Extract the [X, Y] coordinate from the center of the cell holding the provided text.  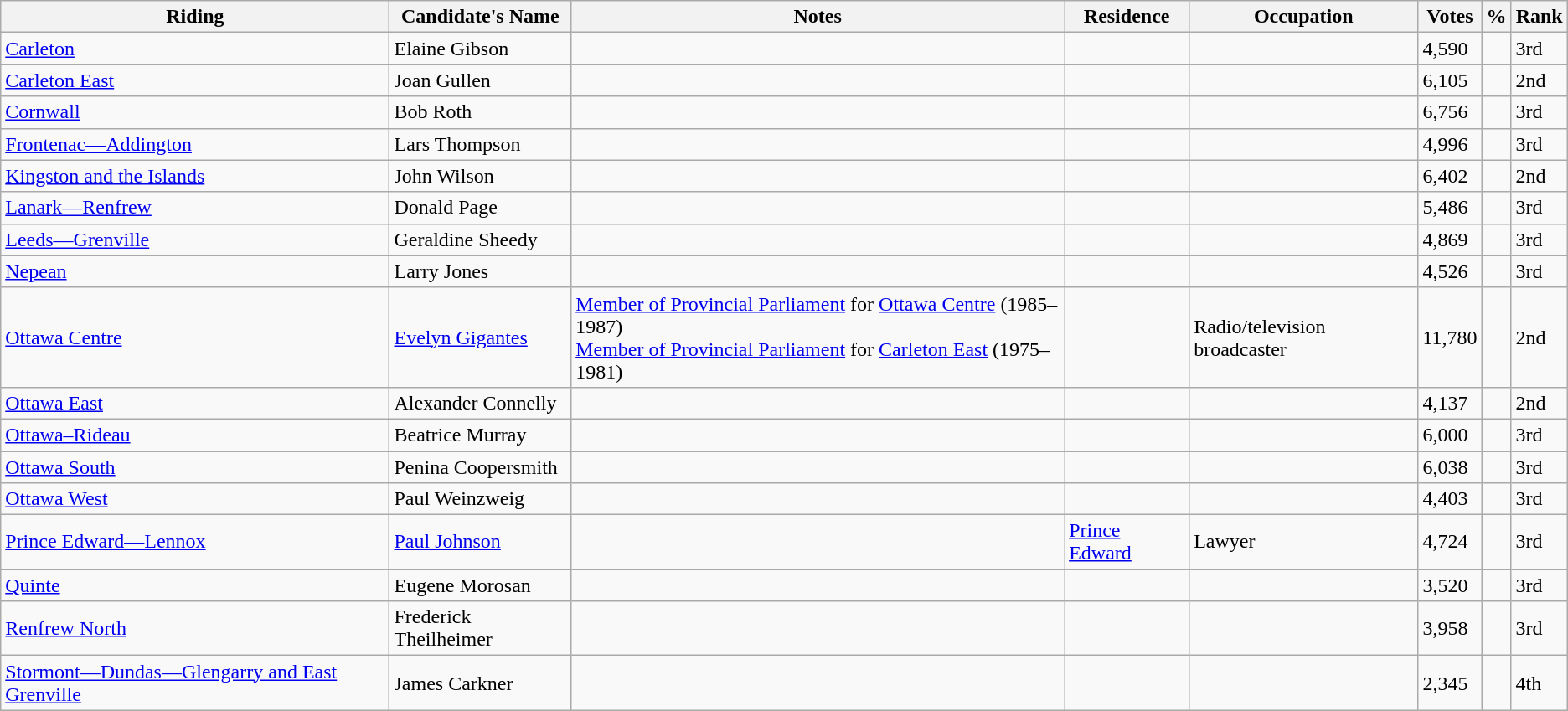
Bob Roth [481, 112]
Joan Gullen [481, 80]
4th [1540, 683]
Carleton East [195, 80]
Frontenac—Addington [195, 144]
Ottawa East [195, 403]
Prince Edward [1127, 543]
4,526 [1450, 271]
Renfrew North [195, 628]
Quinte [195, 585]
Ottawa South [195, 466]
Nepean [195, 271]
Lawyer [1303, 543]
4,590 [1450, 49]
% [1496, 17]
Geraldine Sheedy [481, 240]
Larry Jones [481, 271]
Ottawa–Rideau [195, 435]
James Carkner [481, 683]
Evelyn Gigantes [481, 337]
4,403 [1450, 499]
Beatrice Murray [481, 435]
3,958 [1450, 628]
4,724 [1450, 543]
John Wilson [481, 176]
6,038 [1450, 466]
Votes [1450, 17]
Paul Johnson [481, 543]
Penina Coopersmith [481, 466]
Prince Edward—Lennox [195, 543]
4,996 [1450, 144]
Paul Weinzweig [481, 499]
Candidate's Name [481, 17]
Eugene Morosan [481, 585]
Leeds—Grenville [195, 240]
Frederick Theilheimer [481, 628]
Lanark—Renfrew [195, 208]
Cornwall [195, 112]
Donald Page [481, 208]
2,345 [1450, 683]
Residence [1127, 17]
Radio/television broadcaster [1303, 337]
Notes [818, 17]
Occupation [1303, 17]
6,756 [1450, 112]
4,137 [1450, 403]
6,402 [1450, 176]
6,105 [1450, 80]
5,486 [1450, 208]
Ottawa West [195, 499]
Ottawa Centre [195, 337]
Elaine Gibson [481, 49]
4,869 [1450, 240]
Riding [195, 17]
Lars Thompson [481, 144]
6,000 [1450, 435]
Member of Provincial Parliament for Ottawa Centre (1985–1987) Member of Provincial Parliament for Carleton East (1975–1981) [818, 337]
Stormont—Dundas—Glengarry and East Grenville [195, 683]
11,780 [1450, 337]
Rank [1540, 17]
Alexander Connelly [481, 403]
3,520 [1450, 585]
Kingston and the Islands [195, 176]
Carleton [195, 49]
